Identify which cell holds the provided text, then report its (X, Y) central coordinate. 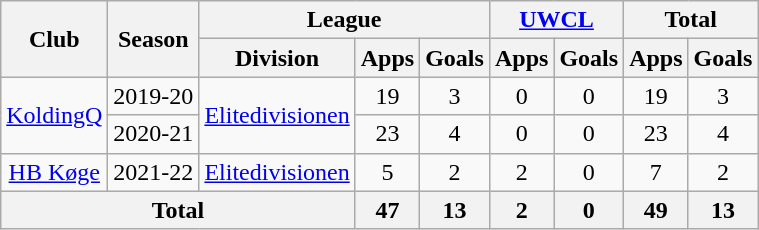
2021-22 (154, 172)
Division (277, 58)
2020-21 (154, 134)
HB Køge (54, 172)
5 (387, 172)
UWCL (556, 20)
49 (656, 210)
League (344, 20)
KoldingQ (54, 115)
7 (656, 172)
Club (54, 39)
Season (154, 39)
2019-20 (154, 96)
47 (387, 210)
